Provide the [X, Y] coordinate of the cell's center where the given text is located.  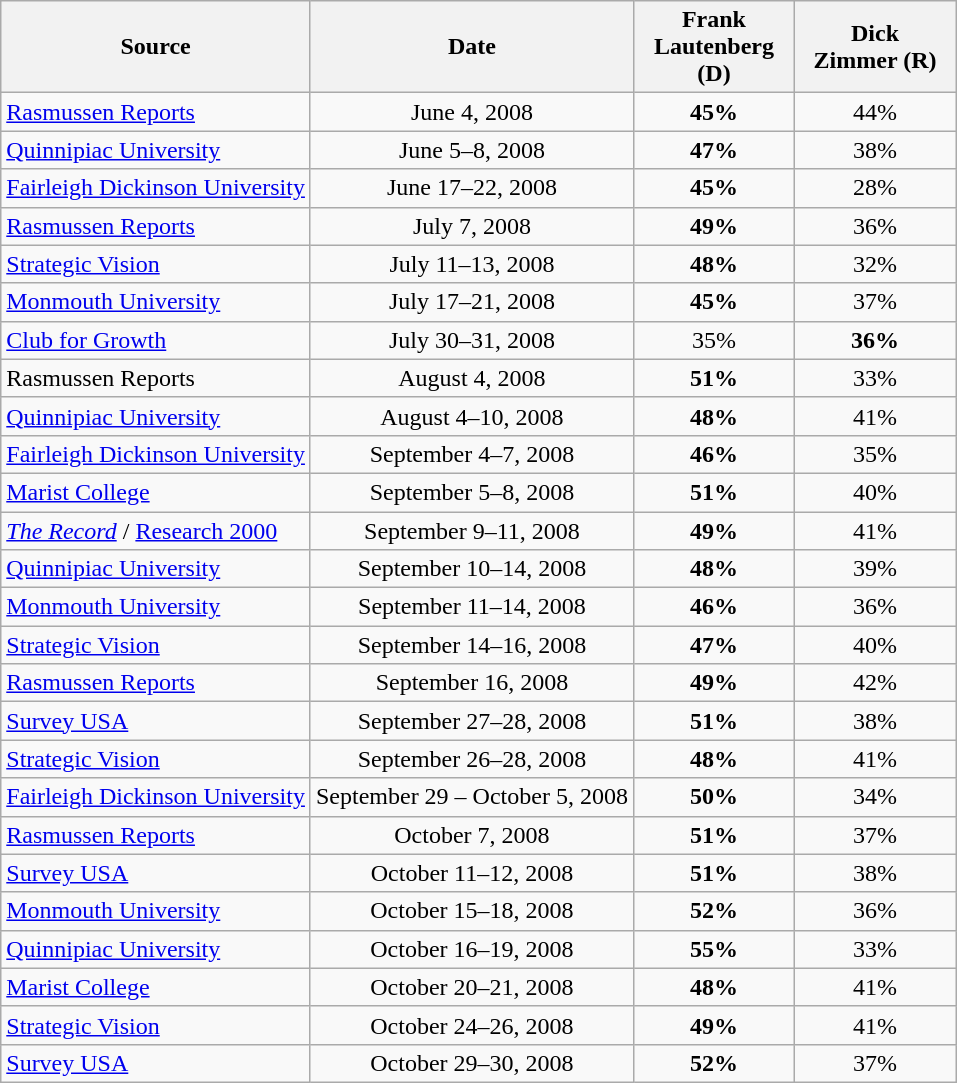
September 26–28, 2008 [472, 759]
September 27–28, 2008 [472, 721]
August 4, 2008 [472, 378]
August 4–10, 2008 [472, 416]
October 16–19, 2008 [472, 949]
September 10–14, 2008 [472, 569]
October 7, 2008 [472, 835]
The Record / Research 2000 [156, 531]
55% [714, 949]
September 16, 2008 [472, 683]
FrankLautenberg (D) [714, 47]
October 24–26, 2008 [472, 1025]
44% [876, 112]
June 17–22, 2008 [472, 188]
Source [156, 47]
July 30–31, 2008 [472, 340]
September 4–7, 2008 [472, 454]
34% [876, 797]
50% [714, 797]
July 11–13, 2008 [472, 264]
October 15–18, 2008 [472, 911]
October 29–30, 2008 [472, 1063]
September 5–8, 2008 [472, 492]
Club for Growth [156, 340]
July 7, 2008 [472, 226]
September 29 – October 5, 2008 [472, 797]
DickZimmer (R) [876, 47]
June 5–8, 2008 [472, 150]
42% [876, 683]
October 11–12, 2008 [472, 873]
32% [876, 264]
June 4, 2008 [472, 112]
39% [876, 569]
September 9–11, 2008 [472, 531]
September 11–14, 2008 [472, 607]
28% [876, 188]
September 14–16, 2008 [472, 645]
October 20–21, 2008 [472, 987]
Date [472, 47]
July 17–21, 2008 [472, 302]
